Output the (x, y) coordinate of the center of the cell containing the given text.  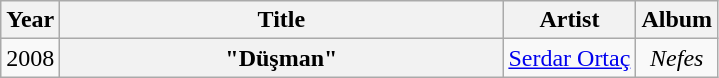
Title (282, 20)
Album (677, 20)
"Düşman" (282, 58)
Year (30, 20)
2008 (30, 58)
Nefes (677, 58)
Serdar Ortaç (570, 58)
Artist (570, 20)
